Provide the (X, Y) coordinate of the cell's center where the given text is located.  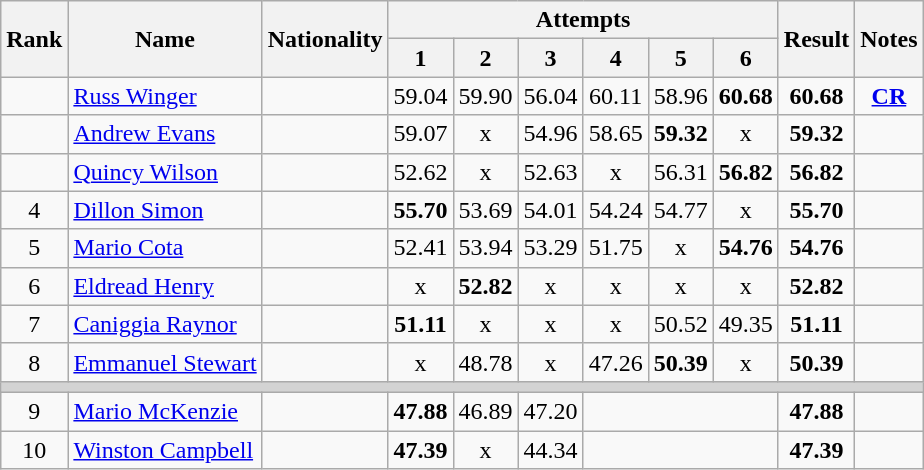
48.78 (486, 362)
50.52 (680, 324)
Andrew Evans (165, 134)
9 (34, 411)
53.29 (550, 248)
54.01 (550, 210)
Rank (34, 39)
58.65 (616, 134)
10 (34, 449)
53.94 (486, 248)
60.11 (616, 96)
Nationality (325, 39)
1 (420, 58)
Russ Winger (165, 96)
Result (816, 39)
Eldread Henry (165, 286)
Notes (889, 39)
49.35 (746, 324)
53.69 (486, 210)
56.04 (550, 96)
Name (165, 39)
46.89 (486, 411)
52.63 (550, 172)
CR (889, 96)
52.41 (420, 248)
2 (486, 58)
51.75 (616, 248)
54.24 (616, 210)
7 (34, 324)
52.62 (420, 172)
47.26 (616, 362)
54.96 (550, 134)
54.77 (680, 210)
Winston Campbell (165, 449)
Attempts (583, 20)
56.31 (680, 172)
44.34 (550, 449)
58.96 (680, 96)
Caniggia Raynor (165, 324)
59.04 (420, 96)
Dillon Simon (165, 210)
8 (34, 362)
47.20 (550, 411)
Mario McKenzie (165, 411)
Mario Cota (165, 248)
59.07 (420, 134)
Quincy Wilson (165, 172)
3 (550, 58)
59.90 (486, 96)
Emmanuel Stewart (165, 362)
